Pinpoint the cell where the given text exists, returning its [X, Y] midpoint coordinate. 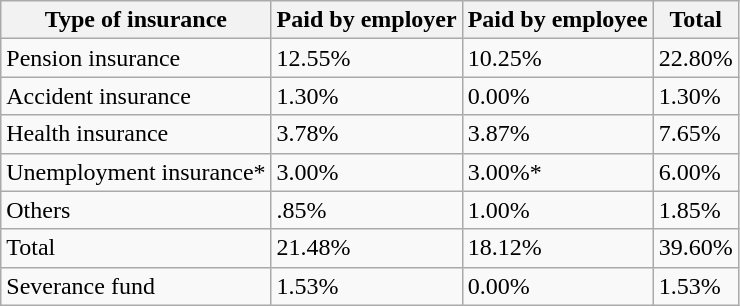
Accident insurance [136, 96]
Severance fund [136, 286]
1.85% [696, 210]
3.78% [366, 134]
3.87% [558, 134]
7.65% [696, 134]
Unemployment insurance* [136, 172]
3.00%* [558, 172]
21.48% [366, 248]
18.12% [558, 248]
12.55% [366, 58]
Type of insurance [136, 20]
1.00% [558, 210]
Paid by employee [558, 20]
Health insurance [136, 134]
Pension insurance [136, 58]
22.80% [696, 58]
10.25% [558, 58]
Others [136, 210]
39.60% [696, 248]
Paid by employer [366, 20]
.85% [366, 210]
6.00% [696, 172]
3.00% [366, 172]
